Scan for the cell matching the given text and deliver its [x, y] coordinate at center. 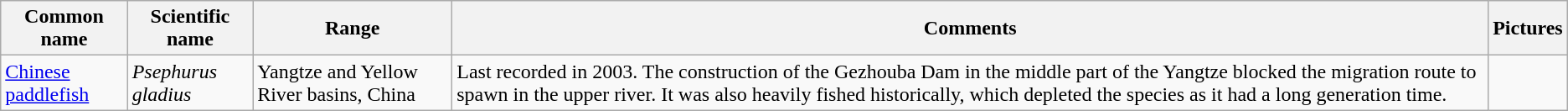
Pictures [1528, 29]
Yangtze and Yellow River basins, China [353, 82]
Chinese paddlefish [64, 82]
Psephurus gladius [190, 82]
Comments [970, 29]
Scientific name [190, 29]
Common name [64, 29]
Range [353, 29]
